Capture the cell that displays the provided text and extract its (x, y) central coordinate. 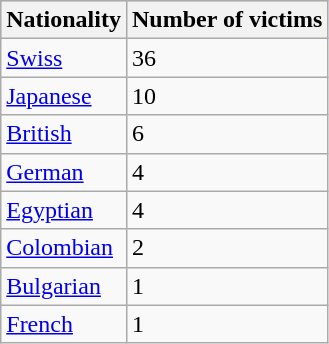
10 (226, 96)
German (64, 172)
36 (226, 58)
Bulgarian (64, 286)
Egyptian (64, 210)
Swiss (64, 58)
2 (226, 248)
Number of victims (226, 20)
6 (226, 134)
British (64, 134)
French (64, 324)
Colombian (64, 248)
Nationality (64, 20)
Japanese (64, 96)
